Capture the cell that displays the provided text and extract its [X, Y] central coordinate. 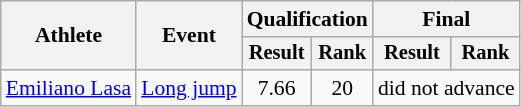
Athlete [68, 36]
Event [188, 36]
Long jump [188, 88]
did not advance [446, 88]
Emiliano Lasa [68, 88]
Qualification [308, 19]
7.66 [277, 88]
Final [446, 19]
20 [342, 88]
